Locate the cell with the specified text and output its (X, Y) center coordinate. 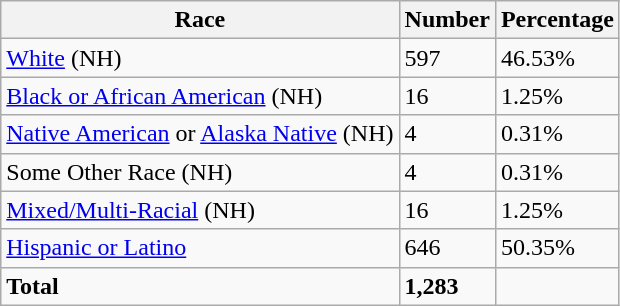
Some Other Race (NH) (200, 172)
Percentage (557, 20)
46.53% (557, 58)
Total (200, 286)
Native American or Alaska Native (NH) (200, 134)
597 (447, 58)
Number (447, 20)
Mixed/Multi-Racial (NH) (200, 210)
Hispanic or Latino (200, 248)
1,283 (447, 286)
Black or African American (NH) (200, 96)
646 (447, 248)
White (NH) (200, 58)
Race (200, 20)
50.35% (557, 248)
